Search for the cell housing the specified text and yield its [X, Y] center coordinate. 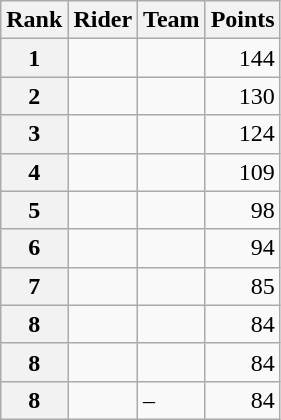
98 [242, 210]
6 [34, 248]
Rider [103, 20]
94 [242, 248]
5 [34, 210]
1 [34, 58]
7 [34, 286]
2 [34, 96]
144 [242, 58]
3 [34, 134]
130 [242, 96]
109 [242, 172]
4 [34, 172]
Points [242, 20]
Rank [34, 20]
124 [242, 134]
Team [172, 20]
85 [242, 286]
– [172, 400]
